Extract the [x, y] coordinate from the center of the cell holding the provided text.  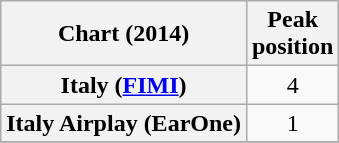
Chart (2014) [124, 34]
1 [292, 123]
Italy Airplay (EarOne) [124, 123]
4 [292, 85]
Italy (FIMI) [124, 85]
Peakposition [292, 34]
